Identify which cell holds the provided text, then report its [X, Y] central coordinate. 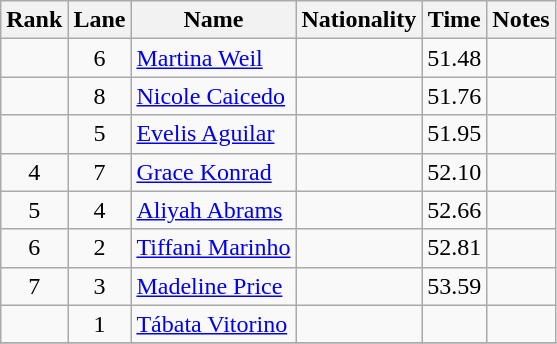
2 [100, 248]
Evelis Aguilar [214, 134]
Aliyah Abrams [214, 210]
Lane [100, 20]
Nicole Caicedo [214, 96]
51.76 [454, 96]
Time [454, 20]
Tábata Vitorino [214, 324]
1 [100, 324]
Name [214, 20]
52.66 [454, 210]
53.59 [454, 286]
8 [100, 96]
3 [100, 286]
Nationality [359, 20]
51.95 [454, 134]
51.48 [454, 58]
Madeline Price [214, 286]
Martina Weil [214, 58]
52.10 [454, 172]
Notes [521, 20]
52.81 [454, 248]
Grace Konrad [214, 172]
Rank [34, 20]
Tiffani Marinho [214, 248]
